Determine the (x, y) coordinate at the center of the cell enclosing the given text.  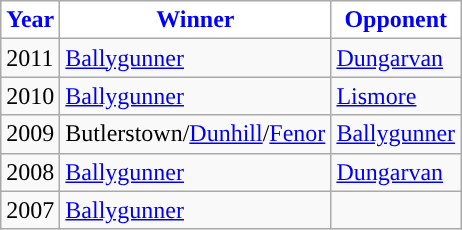
Lismore (396, 96)
2007 (30, 210)
2008 (30, 172)
2009 (30, 134)
2010 (30, 96)
Year (30, 20)
Winner (196, 20)
2011 (30, 58)
Opponent (396, 20)
Butlerstown/Dunhill/Fenor (196, 134)
